Extract the [x, y] coordinate from the center of the cell holding the provided text.  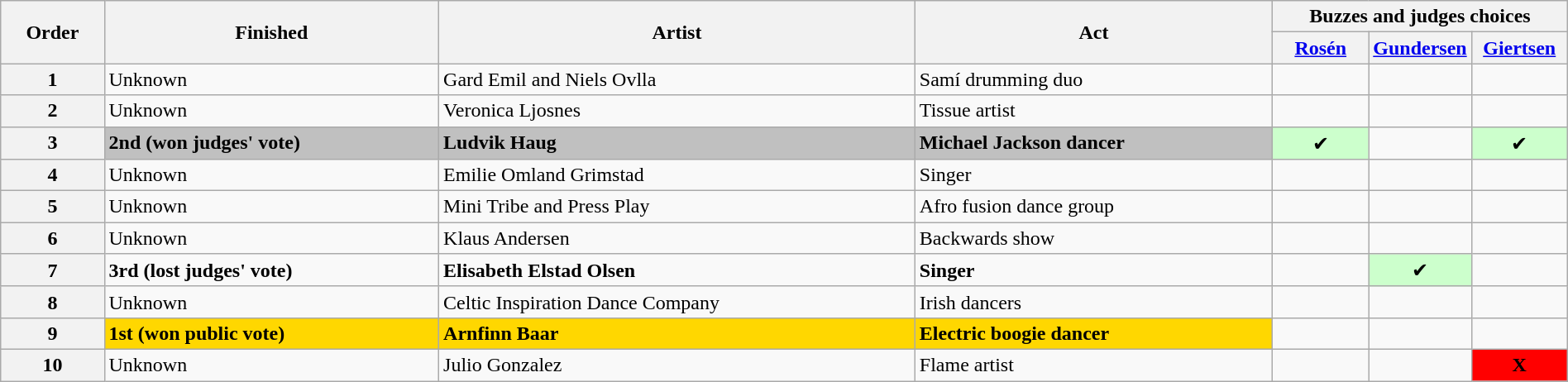
10 [53, 365]
Finished [271, 32]
4 [53, 175]
6 [53, 238]
Tissue artist [1093, 111]
Giertsen [1519, 48]
Veronica Ljosnes [677, 111]
Emilie Omland Grimstad [677, 175]
Rosén [1321, 48]
Elisabeth Elstad Olsen [677, 270]
8 [53, 302]
Mini Tribe and Press Play [677, 207]
Flame artist [1093, 365]
2nd (won judges' vote) [271, 143]
Julio Gonzalez [677, 365]
5 [53, 207]
Backwards show [1093, 238]
Buzzes and judges choices [1421, 17]
Act [1093, 32]
2 [53, 111]
Order [53, 32]
Klaus Andersen [677, 238]
X [1519, 365]
9 [53, 333]
Artist [677, 32]
Electric boogie dancer [1093, 333]
Afro fusion dance group [1093, 207]
Celtic Inspiration Dance Company [677, 302]
Gard Emil and Niels Ovlla [677, 79]
3rd (lost judges' vote) [271, 270]
Samí drumming duo [1093, 79]
1 [53, 79]
Arnfinn Baar [677, 333]
Ludvik Haug [677, 143]
7 [53, 270]
Gundersen [1420, 48]
1st (won public vote) [271, 333]
3 [53, 143]
Michael Jackson dancer [1093, 143]
Irish dancers [1093, 302]
